From the cell containing the given text, extract its center point as (x, y) coordinate. 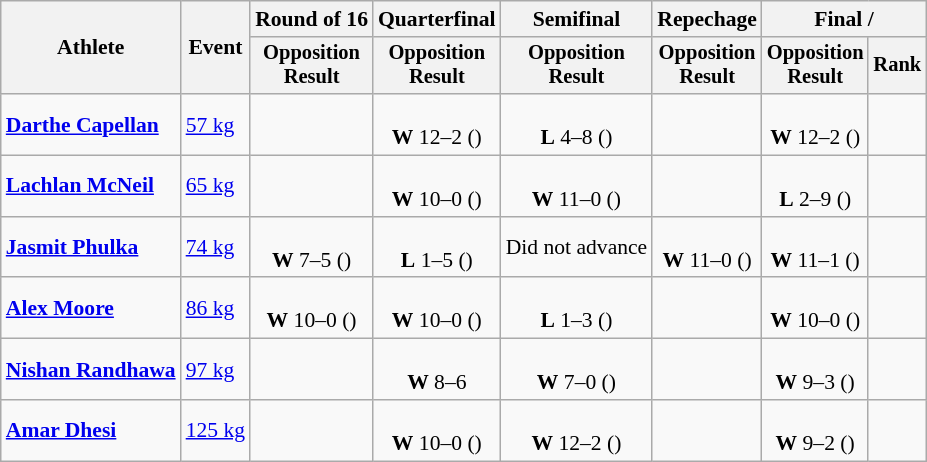
L 4–8 () (577, 124)
Did not advance (577, 248)
97 kg (216, 370)
86 kg (216, 308)
W 8–6 (437, 370)
L 1–5 () (437, 248)
Repechage (707, 19)
Semifinal (577, 19)
Round of 16 (312, 19)
Alex Moore (91, 308)
W 11–1 () (816, 248)
65 kg (216, 186)
L 2–9 () (816, 186)
Nishan Randhawa (91, 370)
125 kg (216, 430)
W 9–3 () (816, 370)
W 7–5 () (312, 248)
74 kg (216, 248)
Amar Dhesi (91, 430)
Quarterfinal (437, 19)
Athlete (91, 48)
W 9–2 () (816, 430)
Event (216, 48)
57 kg (216, 124)
Final / (844, 19)
Darthe Capellan (91, 124)
Rank (897, 66)
L 1–3 () (577, 308)
W 7–0 () (577, 370)
Lachlan McNeil (91, 186)
Jasmit Phulka (91, 248)
